Output the [x, y] coordinate of the center of the cell containing the given text.  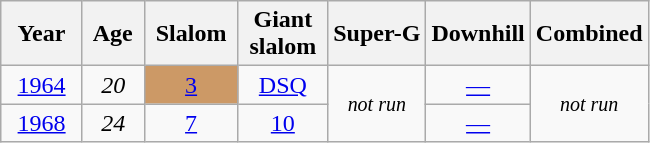
Age [113, 34]
20 [113, 85]
10 [283, 123]
Super-G [377, 34]
1964 [42, 85]
3 [191, 85]
DSQ [283, 85]
Giant slalom [283, 34]
24 [113, 123]
Year [42, 34]
Slalom [191, 34]
Combined [589, 34]
7 [191, 123]
1968 [42, 123]
Downhill [478, 34]
